From the cell containing the given text, extract its center point as (X, Y) coordinate. 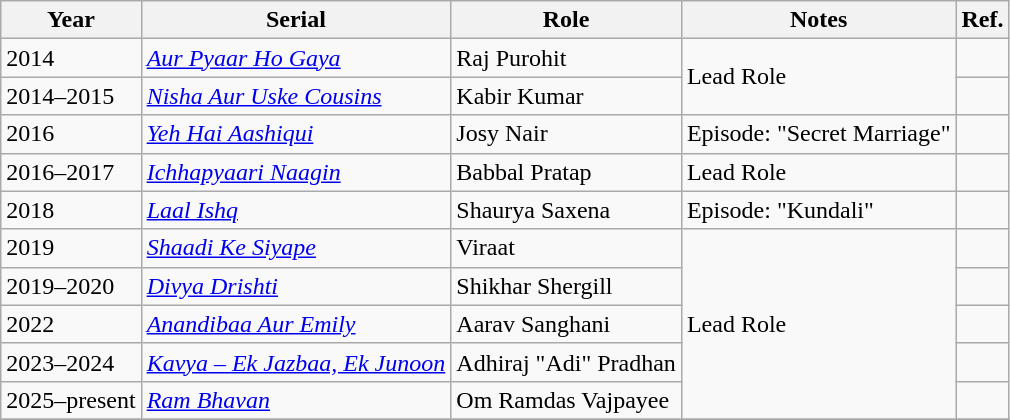
2025–present (71, 400)
Role (566, 20)
Ichhapyaari Naagin (296, 172)
Year (71, 20)
Viraat (566, 248)
Shaurya Saxena (566, 210)
Babbal Pratap (566, 172)
Adhiraj "Adi" Pradhan (566, 362)
Aarav Sanghani (566, 324)
Kavya – Ek Jazbaa, Ek Junoon (296, 362)
Ref. (982, 20)
Shikhar Shergill (566, 286)
2022 (71, 324)
Serial (296, 20)
2014 (71, 58)
Aur Pyaar Ho Gaya (296, 58)
Episode: "Kundali" (818, 210)
Kabir Kumar (566, 96)
Raj Purohit (566, 58)
Anandibaa Aur Emily (296, 324)
Episode: "Secret Marriage" (818, 134)
Ram Bhavan (296, 400)
Nisha Aur Uske Cousins (296, 96)
2019 (71, 248)
2016 (71, 134)
2016–2017 (71, 172)
Yeh Hai Aashiqui (296, 134)
2019–2020 (71, 286)
Shaadi Ke Siyape (296, 248)
Laal Ishq (296, 210)
2014–2015 (71, 96)
Om Ramdas Vajpayee (566, 400)
Divya Drishti (296, 286)
Notes (818, 20)
2018 (71, 210)
2023–2024 (71, 362)
Josy Nair (566, 134)
